Return the [x, y] coordinate for the center point of the cell that contains the specified text.  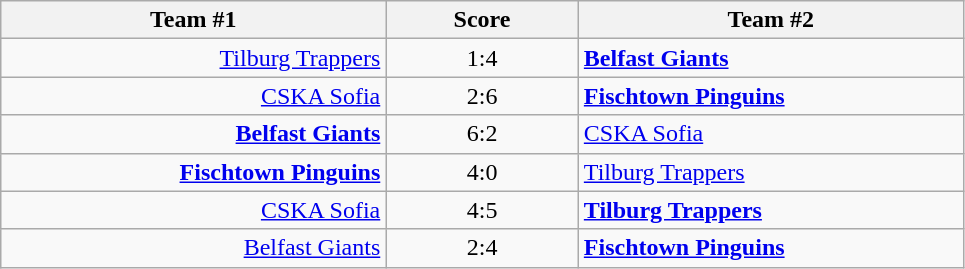
2:6 [482, 96]
1:4 [482, 58]
Score [482, 20]
Team #2 [770, 20]
4:0 [482, 172]
4:5 [482, 210]
6:2 [482, 134]
2:4 [482, 248]
Team #1 [194, 20]
